Return the [x, y] coordinate for the center point of the cell that contains the specified text.  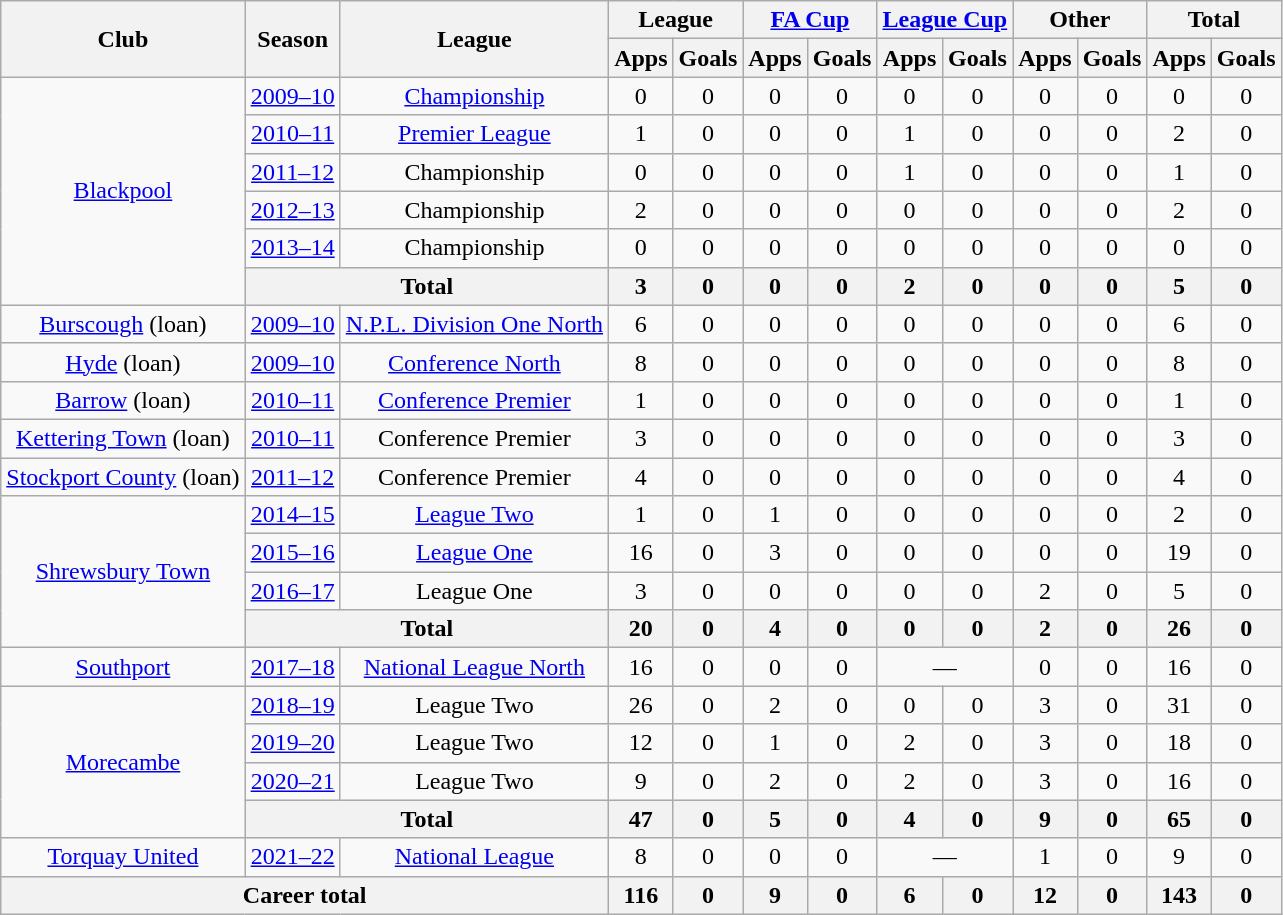
Kettering Town (loan) [123, 438]
Career total [305, 895]
143 [1179, 895]
N.P.L. Division One North [474, 324]
2019–20 [292, 743]
Southport [123, 667]
Morecambe [123, 762]
Blackpool [123, 191]
18 [1179, 743]
Torquay United [123, 857]
31 [1179, 705]
2021–22 [292, 857]
2016–17 [292, 591]
Season [292, 39]
2017–18 [292, 667]
Burscough (loan) [123, 324]
National League North [474, 667]
20 [641, 629]
League Cup [945, 20]
Shrewsbury Town [123, 572]
2013–14 [292, 248]
Premier League [474, 134]
2014–15 [292, 515]
Conference North [474, 362]
19 [1179, 553]
National League [474, 857]
2020–21 [292, 781]
65 [1179, 819]
Club [123, 39]
Barrow (loan) [123, 400]
2018–19 [292, 705]
2015–16 [292, 553]
FA Cup [810, 20]
Stockport County (loan) [123, 477]
2012–13 [292, 210]
Hyde (loan) [123, 362]
47 [641, 819]
Other [1080, 20]
116 [641, 895]
